Detect which cell encompasses the target text, then output its [X, Y] center coordinate. 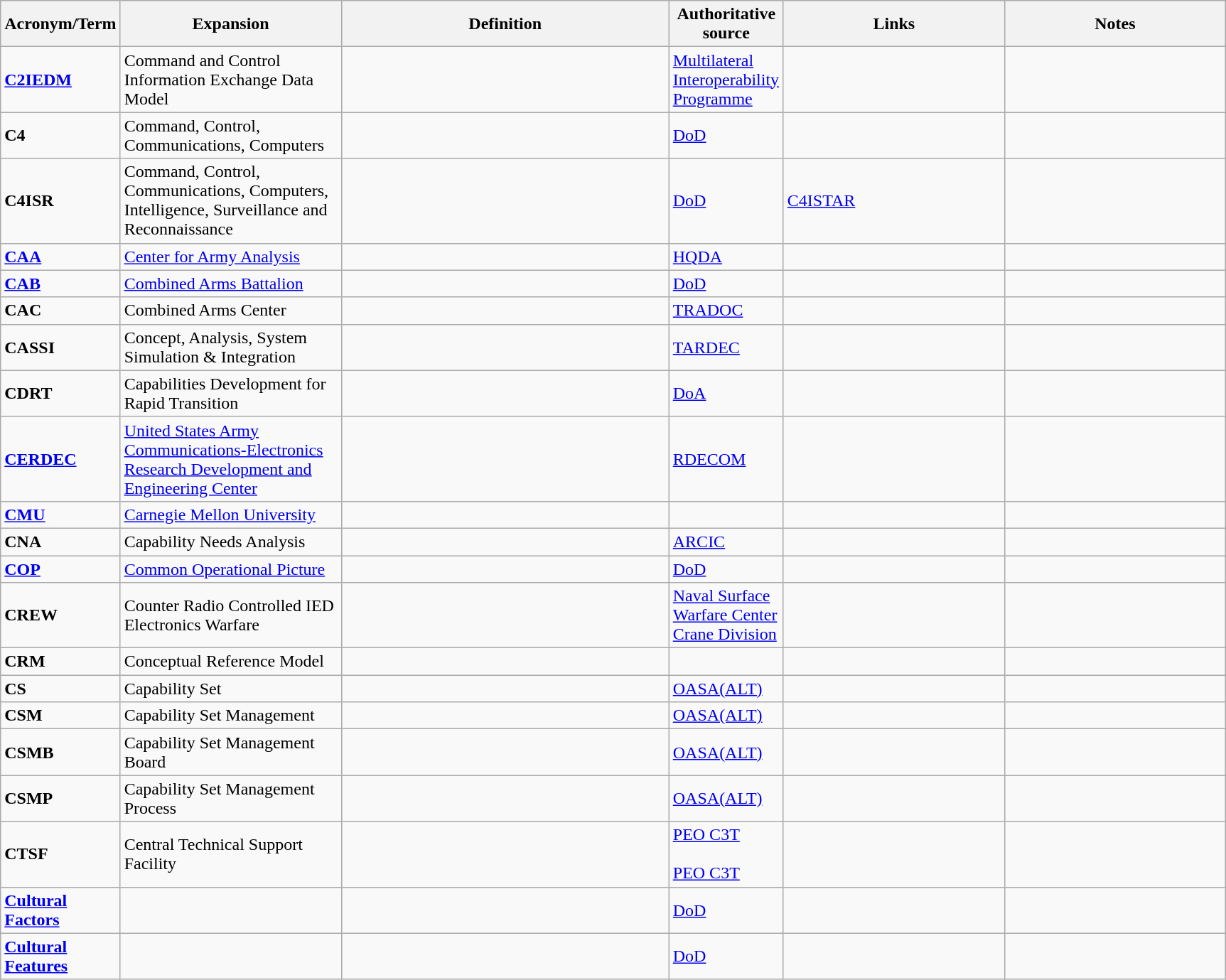
CS [60, 689]
Carnegie Mellon University [230, 515]
Naval Surface Warfare Center Crane Division [726, 615]
Capability Set Management Board [230, 752]
Definition [505, 24]
C4ISTAR [894, 200]
Central Technical Support Facility [230, 854]
Cultural Features [60, 957]
Command, Control, Communications, Computers, Intelligence, Surveillance and Reconnaissance [230, 200]
ARCIC [726, 542]
Conceptual Reference Model [230, 662]
COP [60, 569]
C4ISR [60, 200]
CTSF [60, 854]
CRM [60, 662]
United States Army Communications-Electronics Research Development and Engineering Center [230, 459]
Combined Arms Battalion [230, 284]
Authoritative source [726, 24]
Command and Control Information Exchange Data Model [230, 80]
Center for Army Analysis [230, 257]
CSM [60, 716]
C4 [60, 135]
Links [894, 24]
CNA [60, 542]
CAB [60, 284]
C2IEDM [60, 80]
Notes [1114, 24]
PEO C3TPEO C3T [726, 854]
RDECOM [726, 459]
Capability Set [230, 689]
Multilateral Interoperability Programme [726, 80]
Cultural Factors [60, 910]
Counter Radio Controlled IED Electronics Warfare [230, 615]
CMU [60, 515]
Acronym/Term [60, 24]
TRADOC [726, 311]
CSMB [60, 752]
CERDEC [60, 459]
Capability Set Management Process [230, 799]
Capability Set Management [230, 716]
Combined Arms Center [230, 311]
DoA [726, 394]
HQDA [726, 257]
Command, Control, Communications, Computers [230, 135]
TARDEC [726, 347]
Concept, Analysis, System Simulation & Integration [230, 347]
CDRT [60, 394]
Capabilities Development for Rapid Transition [230, 394]
CREW [60, 615]
CSMP [60, 799]
Capability Needs Analysis [230, 542]
Common Operational Picture [230, 569]
CASSI [60, 347]
Expansion [230, 24]
CAC [60, 311]
CAA [60, 257]
